Find where the given text appears and provide that cell's center as [X, Y] coordinate. 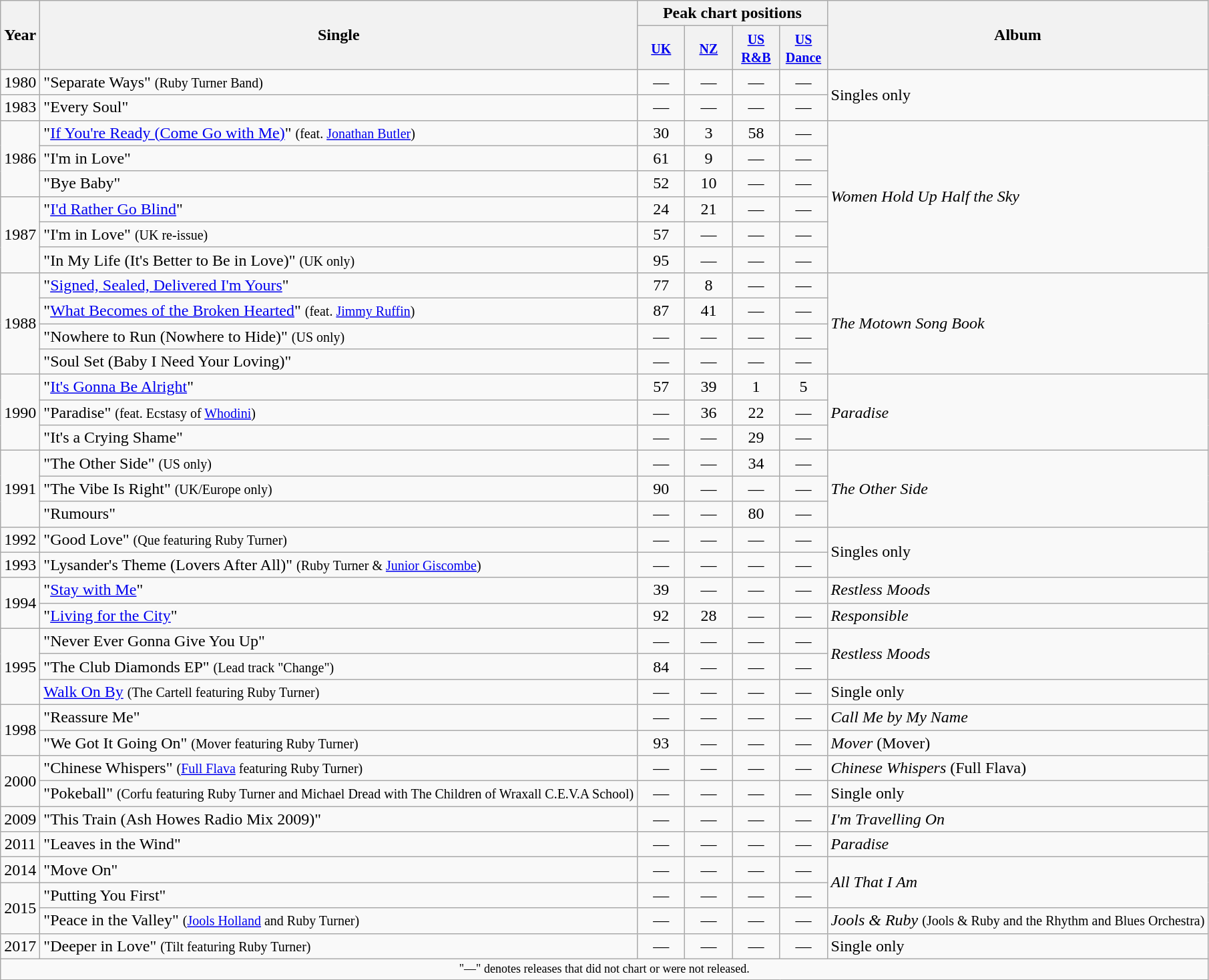
"Stay with Me" [339, 590]
"Lysander's Theme (Lovers After All)" (Ruby Turner & Junior Giscombe) [339, 565]
"It's Gonna Be Alright" [339, 387]
Responsible [1017, 616]
All That I Am [1017, 883]
77 [661, 285]
61 [661, 158]
22 [756, 413]
92 [661, 616]
The Motown Song Book [1017, 323]
1994 [20, 603]
"Deeper in Love" (Tilt featuring Ruby Turner) [339, 946]
2009 [20, 819]
52 [661, 184]
1980 [20, 82]
5 [804, 387]
"Good Love" (Que featuring Ruby Turner) [339, 539]
28 [709, 616]
"Separate Ways" (Ruby Turner Band) [339, 82]
US R&B [756, 48]
"Living for the City" [339, 616]
"Bye Baby" [339, 184]
30 [661, 133]
"Chinese Whispers" (Full Flava featuring Ruby Turner) [339, 768]
24 [661, 209]
36 [709, 413]
2014 [20, 870]
Jools & Ruby (Jools & Ruby and the Rhythm and Blues Orchestra) [1017, 921]
41 [709, 310]
"What Becomes of the Broken Hearted" (feat. Jimmy Ruffin) [339, 310]
"Leaves in the Wind" [339, 844]
1992 [20, 539]
1986 [20, 158]
"Move On" [339, 870]
29 [756, 438]
1 [756, 387]
US Dance [804, 48]
84 [661, 666]
Album [1017, 35]
34 [756, 463]
95 [661, 260]
Single [339, 35]
Peak chart positions [732, 13]
80 [756, 514]
"I'd Rather Go Blind" [339, 209]
"I'm in Love" [339, 158]
1983 [20, 107]
10 [709, 184]
1988 [20, 323]
"If You're Ready (Come Go with Me)" (feat. Jonathan Butler) [339, 133]
2000 [20, 781]
"Signed, Sealed, Delivered I'm Yours" [339, 285]
Call Me by My Name [1017, 717]
The Other Side [1017, 489]
90 [661, 489]
"We Got It Going On" (Mover featuring Ruby Turner) [339, 743]
Mover (Mover) [1017, 743]
1998 [20, 730]
"Peace in the Valley" (Jools Holland and Ruby Turner) [339, 921]
"Nowhere to Run (Nowhere to Hide)" (US only) [339, 336]
Chinese Whispers (Full Flava) [1017, 768]
"This Train (Ash Howes Radio Mix 2009)" [339, 819]
3 [709, 133]
"In My Life (It's Better to Be in Love)" (UK only) [339, 260]
1995 [20, 666]
2015 [20, 908]
NZ [709, 48]
Walk On By (The Cartell featuring Ruby Turner) [339, 692]
1990 [20, 413]
1993 [20, 565]
1991 [20, 489]
"Soul Set (Baby I Need Your Loving)" [339, 362]
93 [661, 743]
"Reassure Me" [339, 717]
1987 [20, 234]
"Never Ever Gonna Give You Up" [339, 641]
21 [709, 209]
"Every Soul" [339, 107]
"Pokeball" (Corfu featuring Ruby Turner and Michael Dread with The Children of Wraxall C.E.V.A School) [339, 794]
Women Hold Up Half the Sky [1017, 196]
"The Vibe Is Right" (UK/Europe only) [339, 489]
87 [661, 310]
I'm Travelling On [1017, 819]
"It's a Crying Shame" [339, 438]
2017 [20, 946]
Year [20, 35]
"The Club Diamonds EP" (Lead track "Change") [339, 666]
8 [709, 285]
"Putting You First" [339, 895]
9 [709, 158]
"I'm in Love" (UK re-issue) [339, 234]
UK [661, 48]
"—" denotes releases that did not chart or were not released. [605, 969]
"The Other Side" (US only) [339, 463]
"Rumours" [339, 514]
2011 [20, 844]
58 [756, 133]
"Paradise" (feat. Ecstasy of Whodini) [339, 413]
